Output the (X, Y) coordinate of the center of the cell containing the given text.  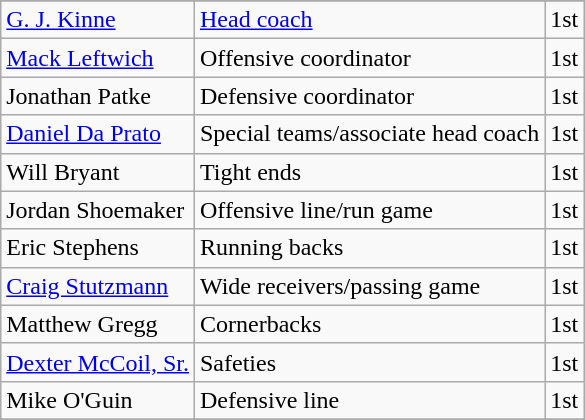
Dexter McCoil, Sr. (98, 362)
Head coach (369, 20)
Matthew Gregg (98, 324)
Defensive coordinator (369, 96)
Tight ends (369, 172)
Jordan Shoemaker (98, 210)
Offensive line/run game (369, 210)
Defensive line (369, 400)
Craig Stutzmann (98, 286)
Special teams/associate head coach (369, 134)
Running backs (369, 248)
Offensive coordinator (369, 58)
G. J. Kinne (98, 20)
Jonathan Patke (98, 96)
Wide receivers/passing game (369, 286)
Eric Stephens (98, 248)
Mike O'Guin (98, 400)
Cornerbacks (369, 324)
Safeties (369, 362)
Daniel Da Prato (98, 134)
Mack Leftwich (98, 58)
Will Bryant (98, 172)
